Scan for the cell matching the given text and deliver its [x, y] coordinate at center. 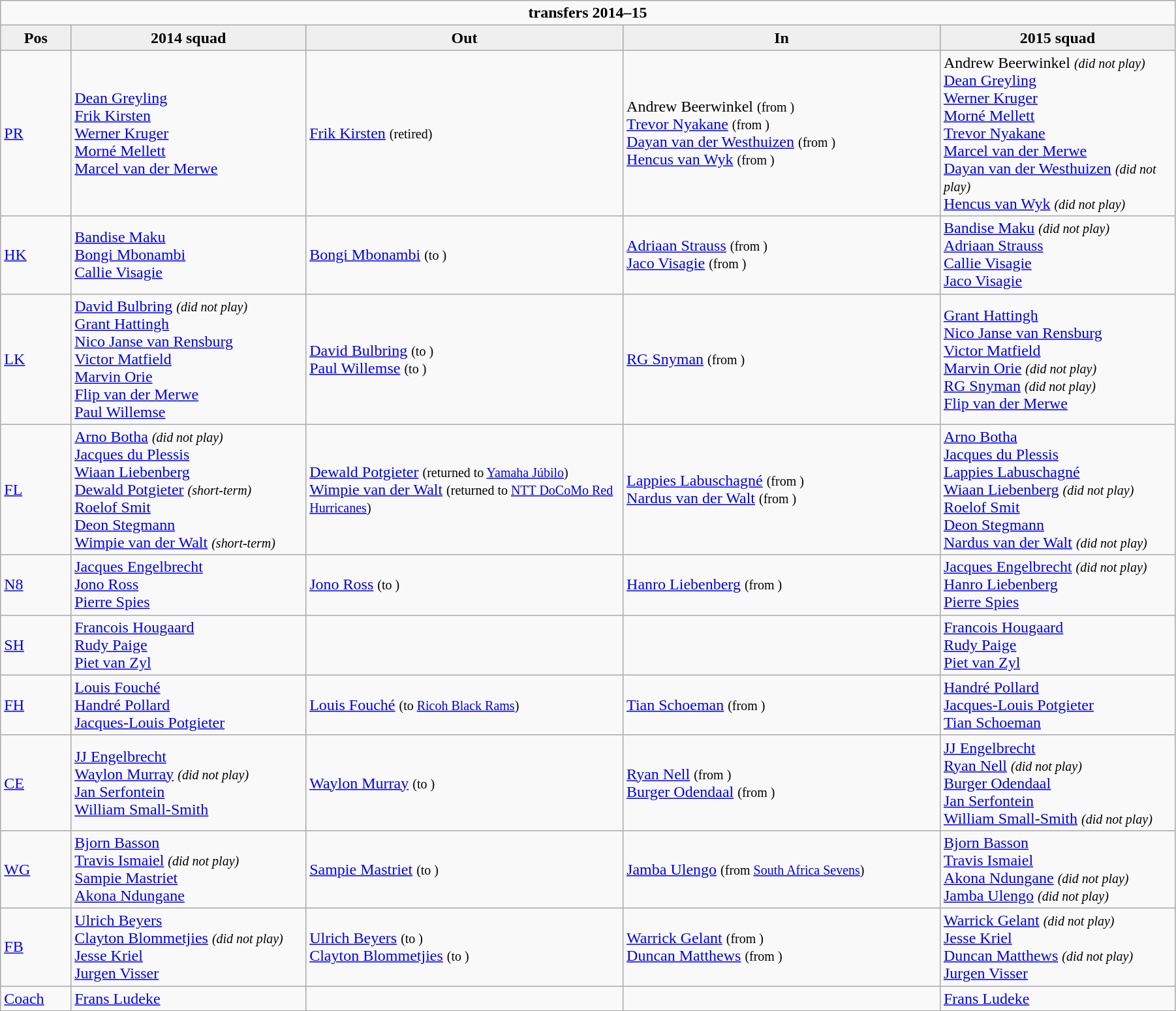
Grant HattinghNico Janse van RensburgVictor MatfieldMarvin Orie (did not play)RG Snyman (did not play)Flip van der Merwe [1057, 359]
Pos [36, 38]
Jacques EngelbrechtJono RossPierre Spies [189, 585]
Ulrich BeyersClayton Blommetjies (did not play)Jesse KrielJurgen Visser [189, 946]
Frik Kirsten (retired) [465, 133]
Dewald Potgieter (returned to Yamaha Júbilo) Wimpie van der Walt (returned to NTT DoCoMo Red Hurricanes) [465, 490]
Bandise MakuBongi MbonambiCallie Visagie [189, 255]
Bandise Maku (did not play)Adriaan StraussCallie VisagieJaco Visagie [1057, 255]
Coach [36, 998]
JJ EngelbrechtWaylon Murray (did not play)Jan SerfonteinWilliam Small-Smith [189, 783]
WG [36, 869]
In [782, 38]
Jamba Ulengo (from South Africa Sevens) [782, 869]
CE [36, 783]
Sampie Mastriet (to ) [465, 869]
Handré PollardJacques-Louis PotgieterTian Schoeman [1057, 705]
Jono Ross (to ) [465, 585]
Lappies Labuschagné (from ) Nardus van der Walt (from ) [782, 490]
Warrick Gelant (from ) Duncan Matthews (from ) [782, 946]
FH [36, 705]
Out [465, 38]
SH [36, 645]
JJ EngelbrechtRyan Nell (did not play)Burger OdendaalJan SerfonteinWilliam Small-Smith (did not play) [1057, 783]
Jacques Engelbrecht (did not play)Hanro LiebenbergPierre Spies [1057, 585]
Louis FouchéHandré PollardJacques-Louis Potgieter [189, 705]
Dean GreylingFrik KirstenWerner KrugerMorné MellettMarcel van der Merwe [189, 133]
2015 squad [1057, 38]
2014 squad [189, 38]
Bongi Mbonambi (to ) [465, 255]
Ulrich Beyers (to ) Clayton Blommetjies (to ) [465, 946]
PR [36, 133]
LK [36, 359]
Louis Fouché (to Ricoh Black Rams) [465, 705]
FL [36, 490]
RG Snyman (from ) [782, 359]
FB [36, 946]
Bjorn BassonTravis IsmaielAkona Ndungane (did not play)Jamba Ulengo (did not play) [1057, 869]
Bjorn BassonTravis Ismaiel (did not play)Sampie MastrietAkona Ndungane [189, 869]
N8 [36, 585]
David Bulbring (to ) Paul Willemse (to ) [465, 359]
Adriaan Strauss (from ) Jaco Visagie (from ) [782, 255]
HK [36, 255]
Arno Botha (did not play)Jacques du PlessisWiaan LiebenbergDewald Potgieter (short-term)Roelof SmitDeon StegmannWimpie van der Walt (short-term) [189, 490]
Waylon Murray (to ) [465, 783]
Ryan Nell (from ) Burger Odendaal (from ) [782, 783]
Arno BothaJacques du PlessisLappies LabuschagnéWiaan Liebenberg (did not play)Roelof SmitDeon StegmannNardus van der Walt (did not play) [1057, 490]
David Bulbring (did not play)Grant HattinghNico Janse van RensburgVictor MatfieldMarvin OrieFlip van der MerwePaul Willemse [189, 359]
Warrick Gelant (did not play)Jesse KrielDuncan Matthews (did not play)Jurgen Visser [1057, 946]
transfers 2014–15 [588, 13]
Andrew Beerwinkel (from ) Trevor Nyakane (from ) Dayan van der Westhuizen (from ) Hencus van Wyk (from ) [782, 133]
Tian Schoeman (from ) [782, 705]
Hanro Liebenberg (from ) [782, 585]
